Identify which cell holds the provided text, then report its [X, Y] central coordinate. 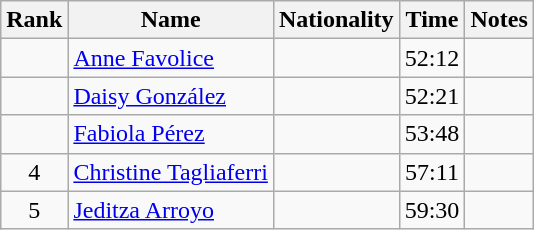
Nationality [336, 20]
Notes [499, 20]
Rank [34, 20]
57:11 [432, 172]
Christine Tagliaferri [171, 172]
5 [34, 210]
52:12 [432, 58]
59:30 [432, 210]
4 [34, 172]
Name [171, 20]
52:21 [432, 96]
Daisy González [171, 96]
Anne Favolice [171, 58]
Fabiola Pérez [171, 134]
Jeditza Arroyo [171, 210]
53:48 [432, 134]
Time [432, 20]
